Return the [x, y] coordinate for the center point of the cell that contains the specified text.  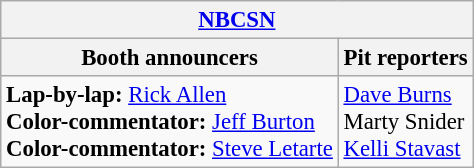
Lap-by-lap: Rick AllenColor-commentator: Jeff BurtonColor-commentator: Steve Letarte [170, 122]
NBCSN [237, 20]
Dave BurnsMarty SniderKelli Stavast [406, 122]
Pit reporters [406, 58]
Booth announcers [170, 58]
